Pinpoint the cell where the given text exists, returning its [x, y] midpoint coordinate. 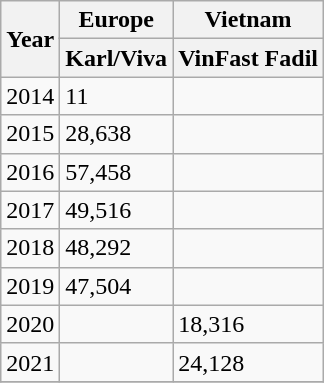
2020 [30, 324]
2018 [30, 248]
2015 [30, 134]
28,638 [116, 134]
VinFast Fadil [248, 58]
Karl/Viva [116, 58]
2016 [30, 172]
Vietnam [248, 20]
24,128 [248, 362]
57,458 [116, 172]
48,292 [116, 248]
2019 [30, 286]
Europe [116, 20]
49,516 [116, 210]
47,504 [116, 286]
18,316 [248, 324]
11 [116, 96]
2017 [30, 210]
Year [30, 39]
2021 [30, 362]
2014 [30, 96]
